Extract the [X, Y] coordinate from the center of the cell holding the provided text.  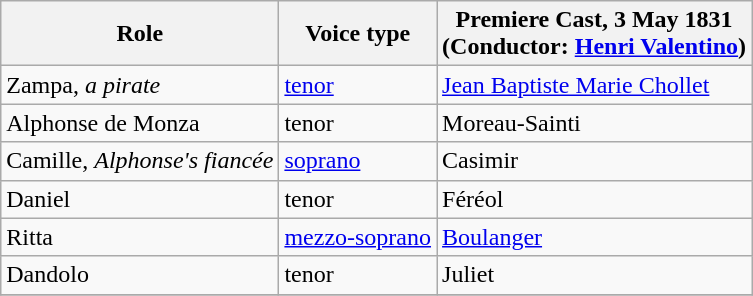
Daniel [140, 199]
soprano [358, 161]
Dandolo [140, 275]
Casimir [594, 161]
Voice type [358, 34]
Jean Baptiste Marie Chollet [594, 85]
Moreau-Sainti [594, 123]
Zampa, a pirate [140, 85]
Ritta [140, 237]
Boulanger [594, 237]
mezzo-soprano [358, 237]
Camille, Alphonse's fiancée [140, 161]
Premiere Cast, 3 May 1831 (Conductor: Henri Valentino) [594, 34]
Féréol [594, 199]
Alphonse de Monza [140, 123]
Role [140, 34]
Juliet [594, 275]
